Locate the cell with the specified text and output its [x, y] center coordinate. 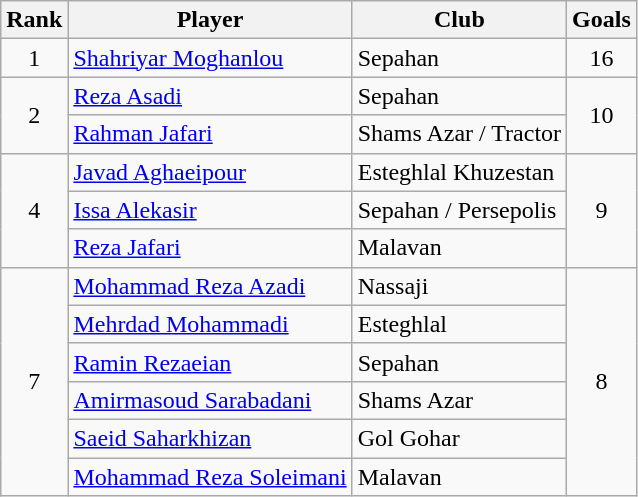
Rahman Jafari [210, 134]
Shams Azar / Tractor [459, 134]
Nassaji [459, 286]
2 [34, 115]
Club [459, 20]
Saeid Saharkhizan [210, 438]
Player [210, 20]
Esteghlal Khuzestan [459, 172]
Mohammad Reza Azadi [210, 286]
Reza Asadi [210, 96]
1 [34, 58]
Gol Gohar [459, 438]
Reza Jafari [210, 248]
9 [602, 210]
10 [602, 115]
Goals [602, 20]
Shams Azar [459, 400]
Mohammad Reza Soleimani [210, 477]
Shahriyar Moghanlou [210, 58]
Issa Alekasir [210, 210]
Amirmasoud Sarabadani [210, 400]
Esteghlal [459, 324]
Sepahan / Persepolis [459, 210]
16 [602, 58]
Rank [34, 20]
4 [34, 210]
8 [602, 381]
Javad Aghaeipour [210, 172]
Mehrdad Mohammadi [210, 324]
Ramin Rezaeian [210, 362]
7 [34, 381]
